Scan for the cell matching the given text and deliver its [x, y] coordinate at center. 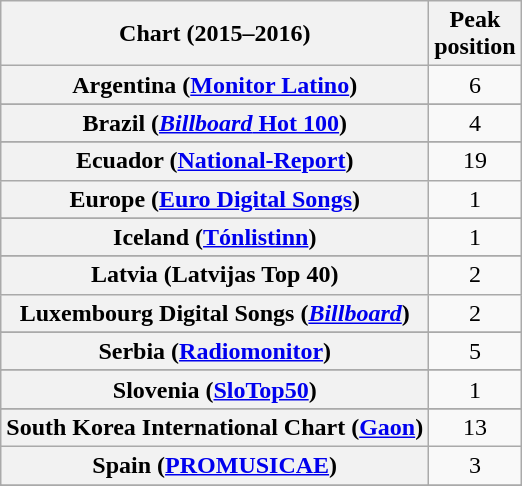
5 [475, 351]
Chart (2015–2016) [215, 34]
6 [475, 85]
South Korea International Chart (Gaon) [215, 427]
4 [475, 123]
3 [475, 465]
Luxembourg Digital Songs (Billboard) [215, 313]
Argentina (Monitor Latino) [215, 85]
19 [475, 161]
Latvia (Latvijas Top 40) [215, 275]
Serbia (Radiomonitor) [215, 351]
Iceland (Tónlistinn) [215, 237]
Ecuador (National-Report) [215, 161]
Peakposition [475, 34]
Spain (PROMUSICAE) [215, 465]
Brazil (Billboard Hot 100) [215, 123]
Slovenia (SloTop50) [215, 389]
13 [475, 427]
Europe (Euro Digital Songs) [215, 199]
